Output the [X, Y] coordinate of the center of the cell containing the given text.  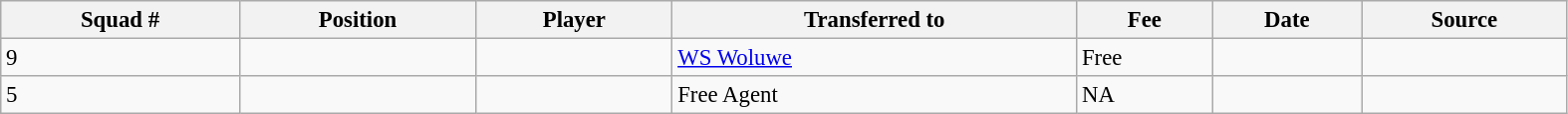
Transferred to [875, 20]
Squad # [120, 20]
5 [120, 95]
9 [120, 58]
Free [1145, 58]
Position [358, 20]
Source [1464, 20]
Free Agent [875, 95]
Date [1287, 20]
Player [574, 20]
WS Woluwe [875, 58]
Fee [1145, 20]
NA [1145, 95]
